Identify which cell holds the provided text, then report its (x, y) central coordinate. 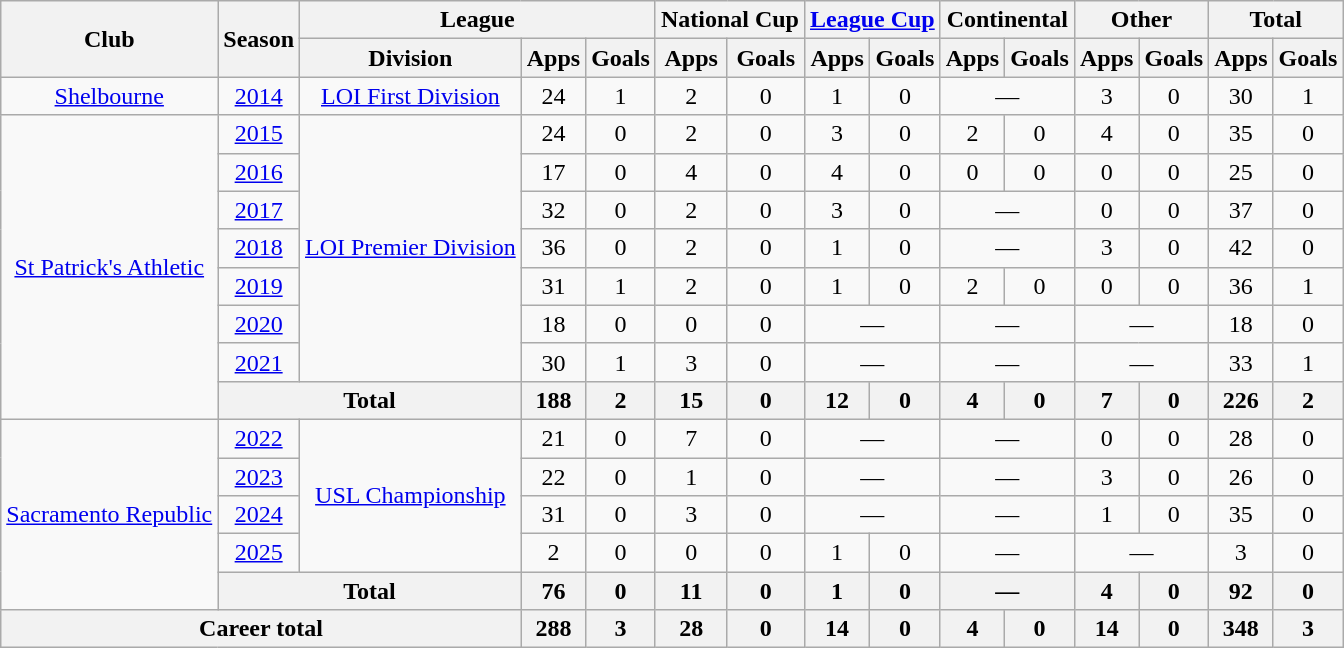
Continental (1007, 20)
92 (1241, 591)
2020 (259, 324)
33 (1241, 362)
42 (1241, 248)
2019 (259, 286)
National Cup (730, 20)
2017 (259, 210)
12 (836, 400)
2022 (259, 438)
USL Championship (411, 495)
2025 (259, 553)
2014 (259, 96)
348 (1241, 629)
22 (553, 477)
2024 (259, 515)
2018 (259, 248)
288 (553, 629)
32 (553, 210)
11 (691, 591)
76 (553, 591)
League (478, 20)
226 (1241, 400)
St Patrick's Athletic (110, 267)
21 (553, 438)
Club (110, 39)
Career total (261, 629)
37 (1241, 210)
2015 (259, 134)
2021 (259, 362)
26 (1241, 477)
2023 (259, 477)
17 (553, 172)
188 (553, 400)
25 (1241, 172)
Sacramento Republic (110, 514)
15 (691, 400)
Shelbourne (110, 96)
Season (259, 39)
Other (1141, 20)
LOI Premier Division (411, 248)
League Cup (872, 20)
LOI First Division (411, 96)
Division (411, 58)
2016 (259, 172)
